Output the (x, y) coordinate of the center of the cell containing the given text.  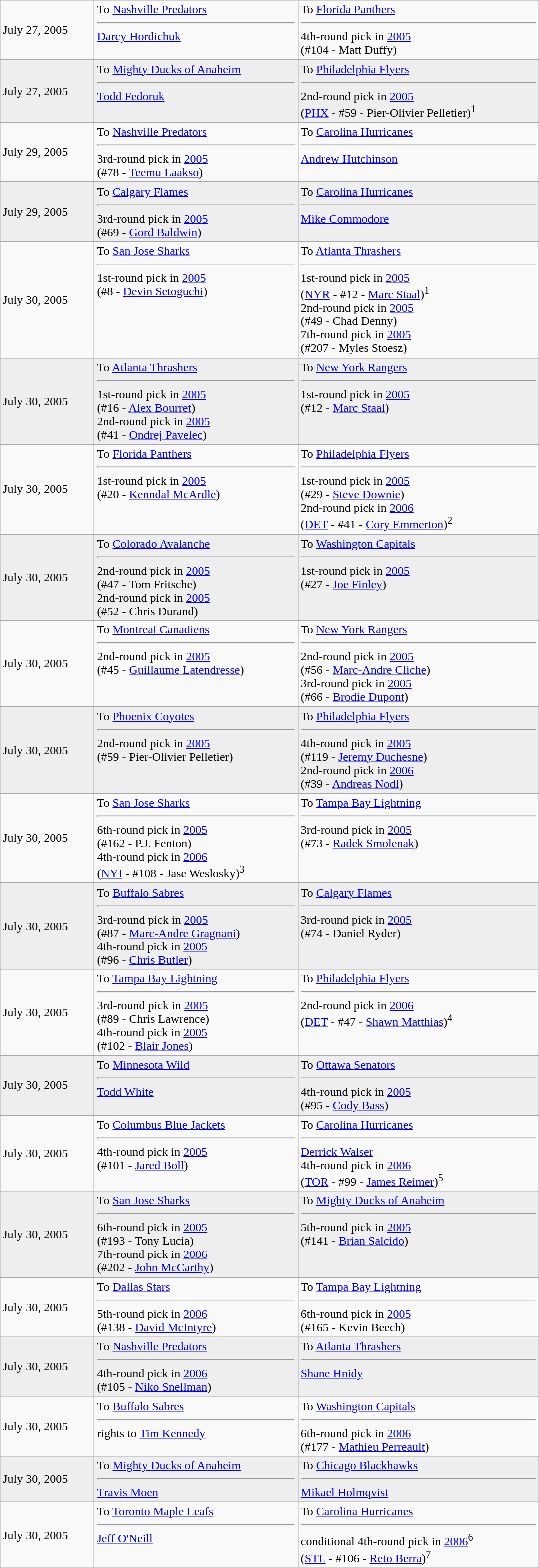
To Tampa Bay Lightning3rd-round pick in 2005(#73 - Radek Smolenak) (418, 838)
To Tampa Bay Lightning3rd-round pick in 2005(#89 - Chris Lawrence)4th-round pick in 2005(#102 - Blair Jones) (196, 1012)
To Ottawa Senators4th-round pick in 2005(#95 - Cody Bass) (418, 1085)
To New York Rangers2nd-round pick in 2005(#56 - Marc-Andre Cliche)3rd-round pick in 2005(#66 - Brodie Dupont) (418, 664)
To Mighty Ducks of AnaheimTodd Fedoruk (196, 91)
To Philadelphia Flyers4th-round pick in 2005(#119 - Jeremy Duchesne)2nd-round pick in 2006(#39 - Andreas Nodl) (418, 750)
To Philadelphia Flyers2nd-round pick in 2006(DET - #47 - Shawn Matthias)4 (418, 1012)
To Montreal Canadiens2nd-round pick in 2005(#45 - Guillaume Latendresse) (196, 664)
To Washington Capitals6th-round pick in 2006(#177 - Mathieu Perreault) (418, 1426)
To Chicago BlackhawksMikael Holmqvist (418, 1479)
To San Jose Sharks1st-round pick in 2005(#8 - Devin Setoguchi) (196, 300)
To Toronto Maple LeafsJeff O'Neill (196, 1535)
To Calgary Flames3rd-round pick in 2005(#74 - Daniel Ryder) (418, 926)
To Carolina Hurricanesconditional 4th-round pick in 20066(STL - #106 - Reto Berra)7 (418, 1535)
To Mighty Ducks of AnaheimTravis Moen (196, 1479)
To Florida Panthers1st-round pick in 2005(#20 - Kenndal McArdle) (196, 489)
To Tampa Bay Lightning6th-round pick in 2005(#165 - Kevin Beech) (418, 1307)
To Carolina HurricanesMike Commodore (418, 212)
To Phoenix Coyotes2nd-round pick in 2005(#59 - Pier-Olivier Pelletier) (196, 750)
To Nashville PredatorsDarcy Hordichuk (196, 30)
To Nashville Predators4th-round pick in 2006(#105 - Niko Snellman) (196, 1367)
To San Jose Sharks6th-round pick in 2005(#162 - P.J. Fenton)4th-round pick in 2006(NYI - #108 - Jase Weslosky)3 (196, 838)
To San Jose Sharks6th-round pick in 2005(#193 - Tony Lucia)7th-round pick in 2006(#202 - John McCarthy) (196, 1234)
To Washington Capitals1st-round pick in 2005(#27 - Joe Finley) (418, 577)
To Colorado Avalanche2nd-round pick in 2005(#47 - Tom Fritsche)2nd-round pick in 2005(#52 - Chris Durand) (196, 577)
To Carolina HurricanesAndrew Hutchinson (418, 152)
To Mighty Ducks of Anaheim5th-round pick in 2005(#141 - Brian Salcido) (418, 1234)
To Calgary Flames3rd-round pick in 2005(#69 - Gord Baldwin) (196, 212)
To Nashville Predators3rd-round pick in 2005(#78 - Teemu Laakso) (196, 152)
To Dallas Stars5th-round pick in 2006(#138 - David McIntyre) (196, 1307)
To Atlanta Thrashers1st-round pick in 2005(#16 - Alex Bourret)2nd-round pick in 2005(#41 - Ondrej Pavelec) (196, 401)
To Atlanta ThrashersShane Hnidy (418, 1367)
To Carolina HurricanesDerrick Walser4th-round pick in 2006(TOR - #99 - James Reimer)5 (418, 1153)
To Buffalo Sabresrights to Tim Kennedy (196, 1426)
To Columbus Blue Jackets4th-round pick in 2005(#101 - Jared Boll) (196, 1153)
To Minnesota WildTodd White (196, 1085)
To New York Rangers1st-round pick in 2005(#12 - Marc Staal) (418, 401)
To Philadelphia Flyers2nd-round pick in 2005(PHX - #59 - Pier-Olivier Pelletier)1 (418, 91)
To Buffalo Sabres3rd-round pick in 2005(#87 - Marc-Andre Gragnani)4th-round pick in 2005(#96 - Chris Butler) (196, 926)
To Florida Panthers4th-round pick in 2005(#104 - Matt Duffy) (418, 30)
To Philadelphia Flyers1st-round pick in 2005(#29 - Steve Downie)2nd-round pick in 2006(DET - #41 - Cory Emmerton)2 (418, 489)
